Identify which cell holds the provided text, then report its [x, y] central coordinate. 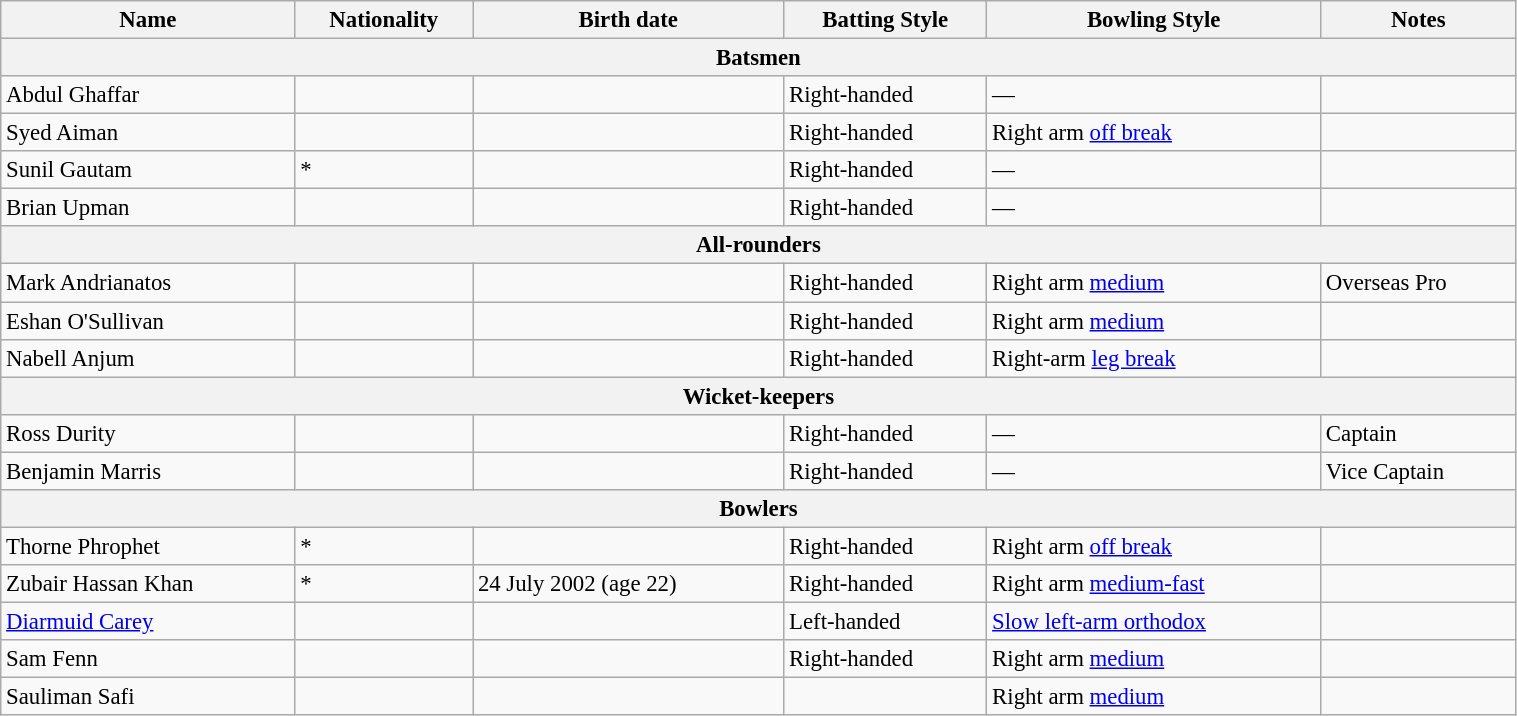
Left-handed [886, 621]
Wicket-keepers [758, 396]
24 July 2002 (age 22) [628, 584]
Overseas Pro [1418, 283]
Sauliman Safi [148, 697]
Sunil Gautam [148, 170]
Right arm medium-fast [1154, 584]
Thorne Phrophet [148, 546]
Mark Andrianatos [148, 283]
Bowlers [758, 509]
All-rounders [758, 245]
Name [148, 20]
Eshan O'Sullivan [148, 321]
Batting Style [886, 20]
Captain [1418, 433]
Nationality [384, 20]
Benjamin Marris [148, 471]
Ross Durity [148, 433]
Zubair Hassan Khan [148, 584]
Syed Aiman [148, 133]
Abdul Ghaffar [148, 95]
Notes [1418, 20]
Vice Captain [1418, 471]
Sam Fenn [148, 659]
Nabell Anjum [148, 358]
Birth date [628, 20]
Brian Upman [148, 208]
Diarmuid Carey [148, 621]
Batsmen [758, 58]
Bowling Style [1154, 20]
Slow left-arm orthodox [1154, 621]
Right-arm leg break [1154, 358]
